Search for the cell housing the specified text and yield its (X, Y) center coordinate. 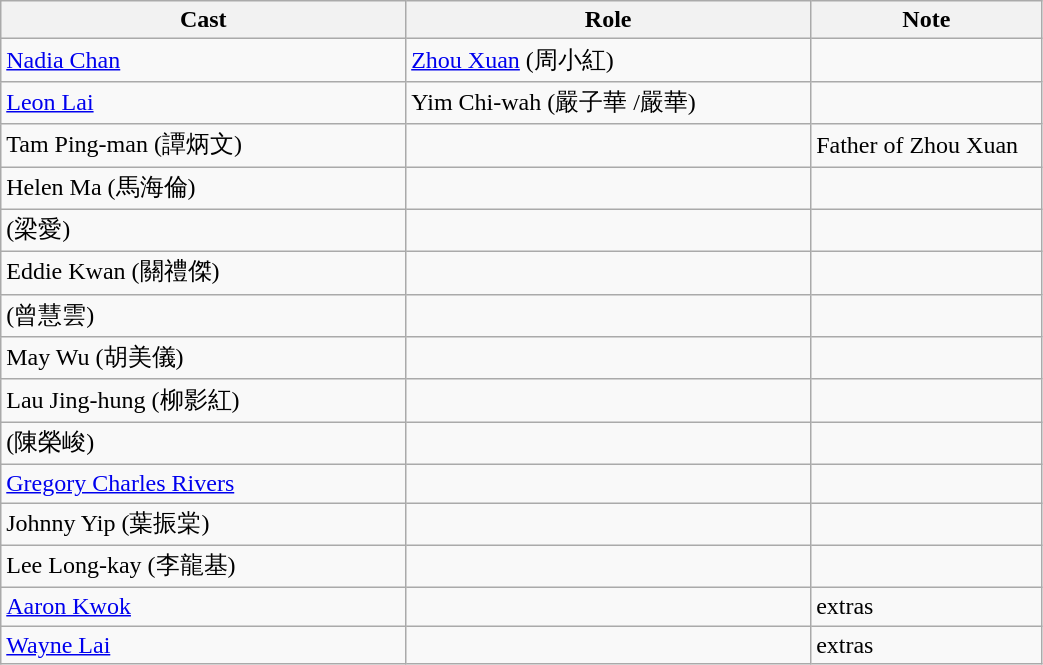
Tam Ping-man (譚炳文) (204, 146)
(曾慧雲) (204, 316)
(梁愛) (204, 230)
Helen Ma (馬海倫) (204, 188)
Father of Zhou Xuan (926, 146)
Johnny Yip (葉振棠) (204, 524)
Role (608, 20)
Note (926, 20)
Eddie Kwan (關禮傑) (204, 274)
Gregory Charles Rivers (204, 483)
May Wu (胡美儀) (204, 358)
Lee Long-kay (李龍基) (204, 566)
Lau Jing-hung (柳影紅) (204, 400)
Zhou Xuan (周小紅) (608, 60)
Cast (204, 20)
Nadia Chan (204, 60)
Wayne Lai (204, 645)
Leon Lai (204, 102)
(陳榮峻) (204, 444)
Aaron Kwok (204, 607)
Yim Chi-wah (嚴子華 /嚴華) (608, 102)
